Locate the cell with the specified text and output its (x, y) center coordinate. 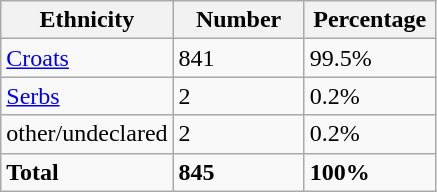
841 (238, 58)
Croats (87, 58)
99.5% (370, 58)
Number (238, 20)
Ethnicity (87, 20)
other/undeclared (87, 134)
Serbs (87, 96)
845 (238, 172)
100% (370, 172)
Total (87, 172)
Percentage (370, 20)
